Pinpoint the cell where the given text exists, returning its [X, Y] midpoint coordinate. 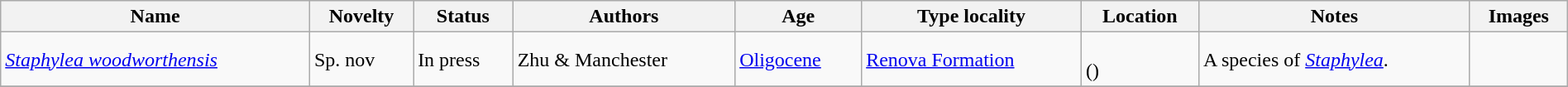
Notes [1334, 17]
Status [463, 17]
Authors [624, 17]
() [1140, 60]
Type locality [972, 17]
A species of Staphylea. [1334, 60]
Sp. nov [361, 60]
Staphylea woodworthensis [155, 60]
Location [1140, 17]
Novelty [361, 17]
Age [799, 17]
Images [1518, 17]
Name [155, 17]
Renova Formation [972, 60]
Oligocene [799, 60]
Zhu & Manchester [624, 60]
In press [463, 60]
